Pinpoint the cell where the given text exists, returning its [x, y] midpoint coordinate. 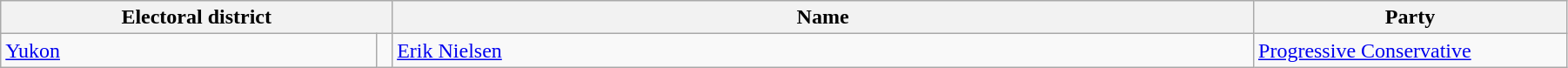
Electoral district [197, 17]
Erik Nielsen [823, 51]
Party [1411, 17]
Name [823, 17]
Progressive Conservative [1411, 51]
Yukon [189, 51]
